Detect which cell encompasses the target text, then output its [X, Y] center coordinate. 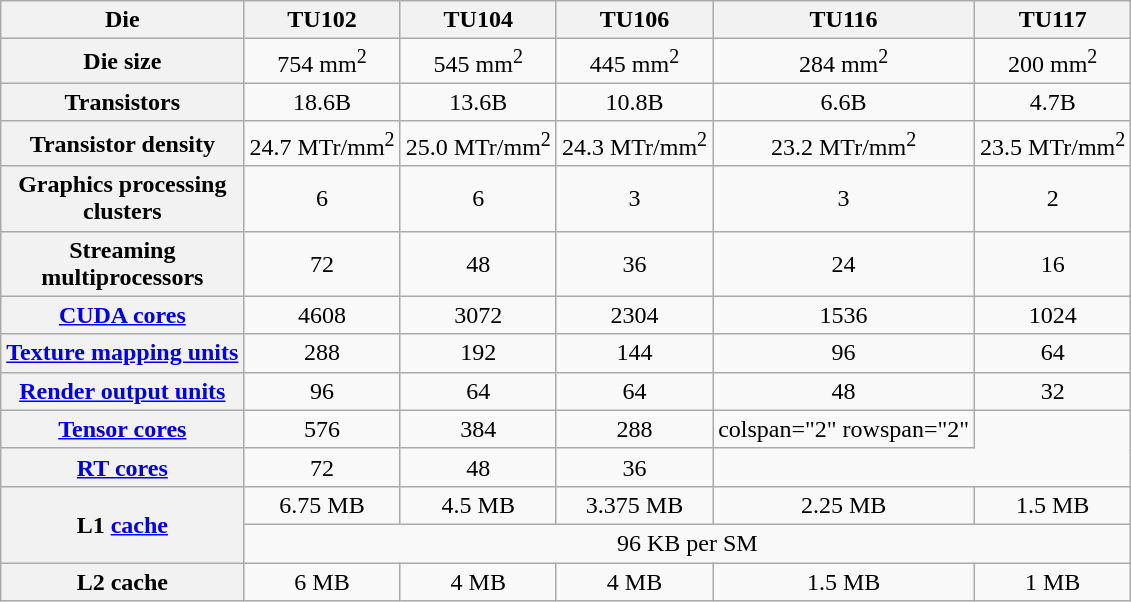
L2 cache [122, 582]
Graphics processingclusters [122, 198]
192 [478, 353]
23.2 MTr/mm2 [844, 144]
L1 cache [122, 524]
1 MB [1053, 582]
545 mm2 [478, 62]
CUDA cores [122, 315]
25.0 MTr/mm2 [478, 144]
6.6B [844, 102]
24.3 MTr/mm2 [634, 144]
2.25 MB [844, 505]
2 [1053, 198]
1024 [1053, 315]
Die [122, 20]
2304 [634, 315]
TU102 [322, 20]
16 [1053, 264]
10.8B [634, 102]
TU106 [634, 20]
445 mm2 [634, 62]
Texture mapping units [122, 353]
96 KB per SM [688, 543]
colspan="2" rowspan="2" [844, 429]
Streamingmultiprocessors [122, 264]
576 [322, 429]
384 [478, 429]
24 [844, 264]
4.5 MB [478, 505]
TU117 [1053, 20]
Transistor density [122, 144]
32 [1053, 391]
200 mm2 [1053, 62]
TU104 [478, 20]
284 mm2 [844, 62]
Tensor cores [122, 429]
Render output units [122, 391]
6 MB [322, 582]
24.7 MTr/mm2 [322, 144]
3.375 MB [634, 505]
TU116 [844, 20]
13.6B [478, 102]
3072 [478, 315]
754 mm2 [322, 62]
Transistors [122, 102]
18.6B [322, 102]
6.75 MB [322, 505]
23.5 MTr/mm2 [1053, 144]
RT cores [122, 467]
144 [634, 353]
1536 [844, 315]
4608 [322, 315]
Die size [122, 62]
4.7B [1053, 102]
